From the cell containing the given text, extract its center point as [x, y] coordinate. 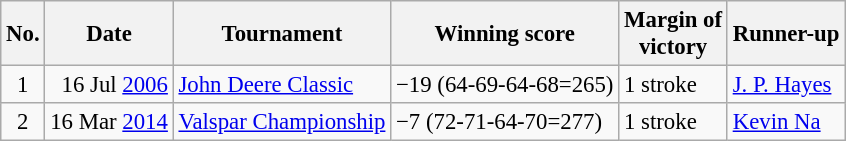
Tournament [282, 34]
Valspar Championship [282, 122]
No. [23, 34]
John Deere Classic [282, 85]
Date [109, 34]
2 [23, 122]
Winning score [505, 34]
Kevin Na [786, 122]
−7 (72-71-64-70=277) [505, 122]
Runner-up [786, 34]
J. P. Hayes [786, 85]
16 Jul 2006 [109, 85]
Margin ofvictory [674, 34]
16 Mar 2014 [109, 122]
−19 (64-69-64-68=265) [505, 85]
1 [23, 85]
